Pinpoint the cell where the given text exists, returning its [x, y] midpoint coordinate. 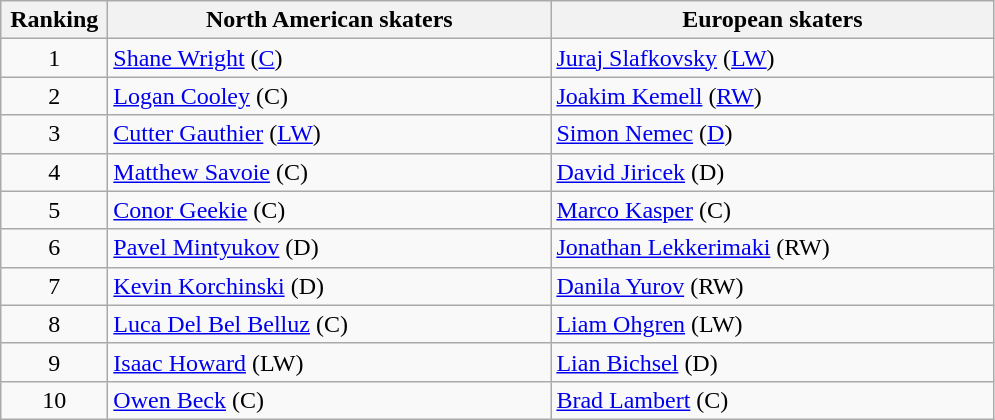
5 [54, 210]
Danila Yurov (RW) [772, 286]
Joakim Kemell (RW) [772, 96]
Pavel Mintyukov (D) [330, 248]
10 [54, 400]
Ranking [54, 20]
David Jiricek (D) [772, 172]
8 [54, 324]
4 [54, 172]
Conor Geekie (C) [330, 210]
Luca Del Bel Belluz (C) [330, 324]
1 [54, 58]
Logan Cooley (C) [330, 96]
Kevin Korchinski (D) [330, 286]
Brad Lambert (C) [772, 400]
9 [54, 362]
Jonathan Lekkerimaki (RW) [772, 248]
7 [54, 286]
European skaters [772, 20]
Liam Ohgren (LW) [772, 324]
Juraj Slafkovsky (LW) [772, 58]
Simon Nemec (D) [772, 134]
Owen Beck (C) [330, 400]
Cutter Gauthier (LW) [330, 134]
Shane Wright (C) [330, 58]
3 [54, 134]
North American skaters [330, 20]
Marco Kasper (C) [772, 210]
Lian Bichsel (D) [772, 362]
Matthew Savoie (C) [330, 172]
2 [54, 96]
Isaac Howard (LW) [330, 362]
6 [54, 248]
